Locate the cell with the specified text and output its [x, y] center coordinate. 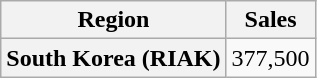
377,500 [270, 58]
South Korea (RIAK) [114, 58]
Region [114, 20]
Sales [270, 20]
